Return (X, Y) of the center of cell containing provided text 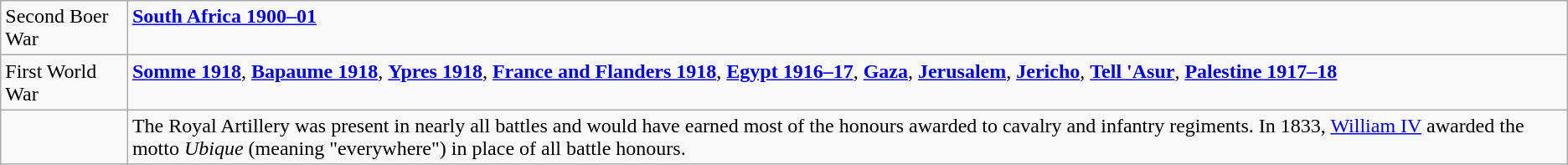
First World War (64, 82)
South Africa 1900–01 (848, 28)
Somme 1918, Bapaume 1918, Ypres 1918, France and Flanders 1918, Egypt 1916–17, Gaza, Jerusalem, Jericho, Tell 'Asur, Palestine 1917–18 (848, 82)
Second Boer War (64, 28)
